Determine the [X, Y] coordinate at the center of the cell enclosing the given text.  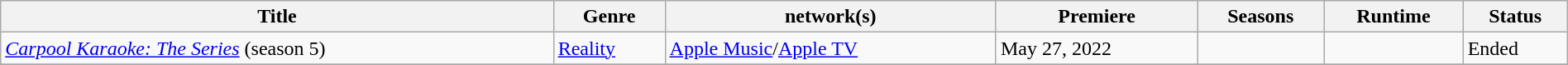
Apple Music/Apple TV [830, 48]
Premiere [1097, 17]
network(s) [830, 17]
Status [1515, 17]
Title [277, 17]
Ended [1515, 48]
Seasons [1260, 17]
Carpool Karaoke: The Series (season 5) [277, 48]
Genre [609, 17]
May 27, 2022 [1097, 48]
Reality [609, 48]
Runtime [1394, 17]
